Capture the cell that displays the provided text and extract its [X, Y] central coordinate. 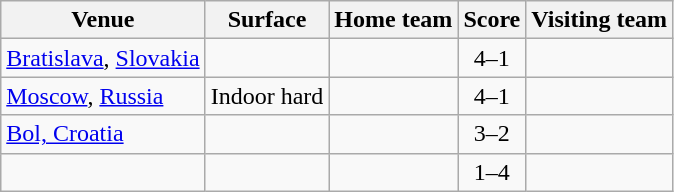
Score [492, 20]
Home team [394, 20]
3–2 [492, 134]
Bratislava, Slovakia [103, 58]
Moscow, Russia [103, 96]
Bol, Croatia [103, 134]
Surface [267, 20]
Indoor hard [267, 96]
Venue [103, 20]
1–4 [492, 172]
Visiting team [600, 20]
